Determine the (x, y) coordinate at the center of the cell enclosing the given text.  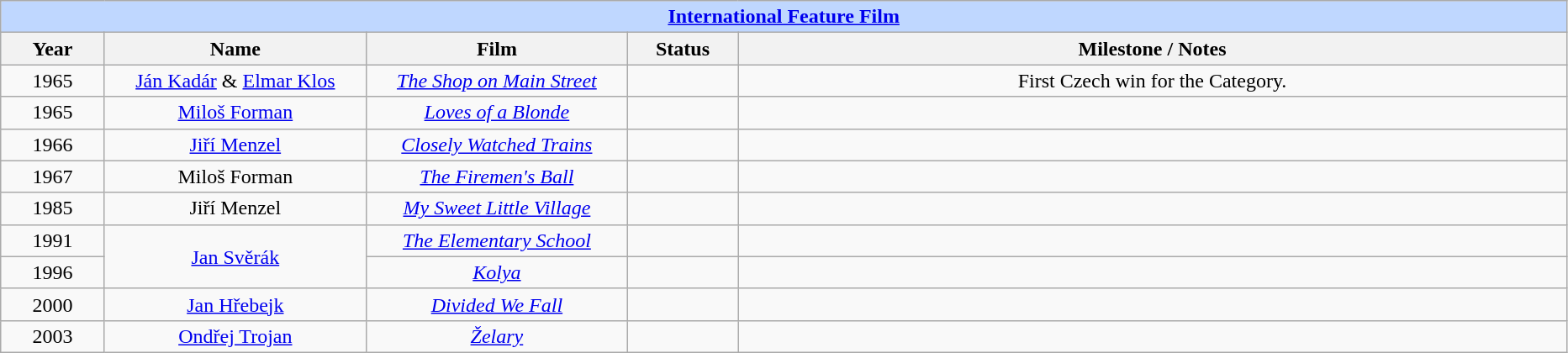
Closely Watched Trains (496, 145)
Film (496, 49)
International Feature Film (784, 17)
1985 (53, 208)
1966 (53, 145)
Divided We Fall (496, 304)
Year (53, 49)
First Czech win for the Category. (1153, 81)
Loves of a Blonde (496, 113)
Kolya (496, 272)
Ondřej Trojan (235, 336)
1991 (53, 240)
Jan Svěrák (235, 256)
The Shop on Main Street (496, 81)
The Elementary School (496, 240)
1996 (53, 272)
2003 (53, 336)
Milestone / Notes (1153, 49)
Ján Kadár & Elmar Klos (235, 81)
Name (235, 49)
Jan Hřebejk (235, 304)
The Firemen's Ball (496, 176)
1967 (53, 176)
2000 (53, 304)
Status (683, 49)
Želary (496, 336)
My Sweet Little Village (496, 208)
